Scan for the cell matching the given text and deliver its (x, y) coordinate at center. 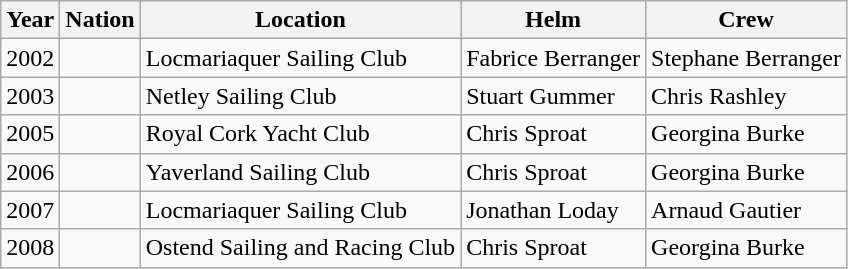
2008 (30, 248)
Helm (554, 20)
2003 (30, 96)
Fabrice Berranger (554, 58)
Netley Sailing Club (300, 96)
2007 (30, 210)
Yaverland Sailing Club (300, 172)
Ostend Sailing and Racing Club (300, 248)
Stephane Berranger (746, 58)
2005 (30, 134)
Stuart Gummer (554, 96)
Crew (746, 20)
Arnaud Gautier (746, 210)
Jonathan Loday (554, 210)
Chris Rashley (746, 96)
Nation (100, 20)
2002 (30, 58)
Year (30, 20)
2006 (30, 172)
Location (300, 20)
Royal Cork Yacht Club (300, 134)
